From the cell containing the given text, extract its center point as (X, Y) coordinate. 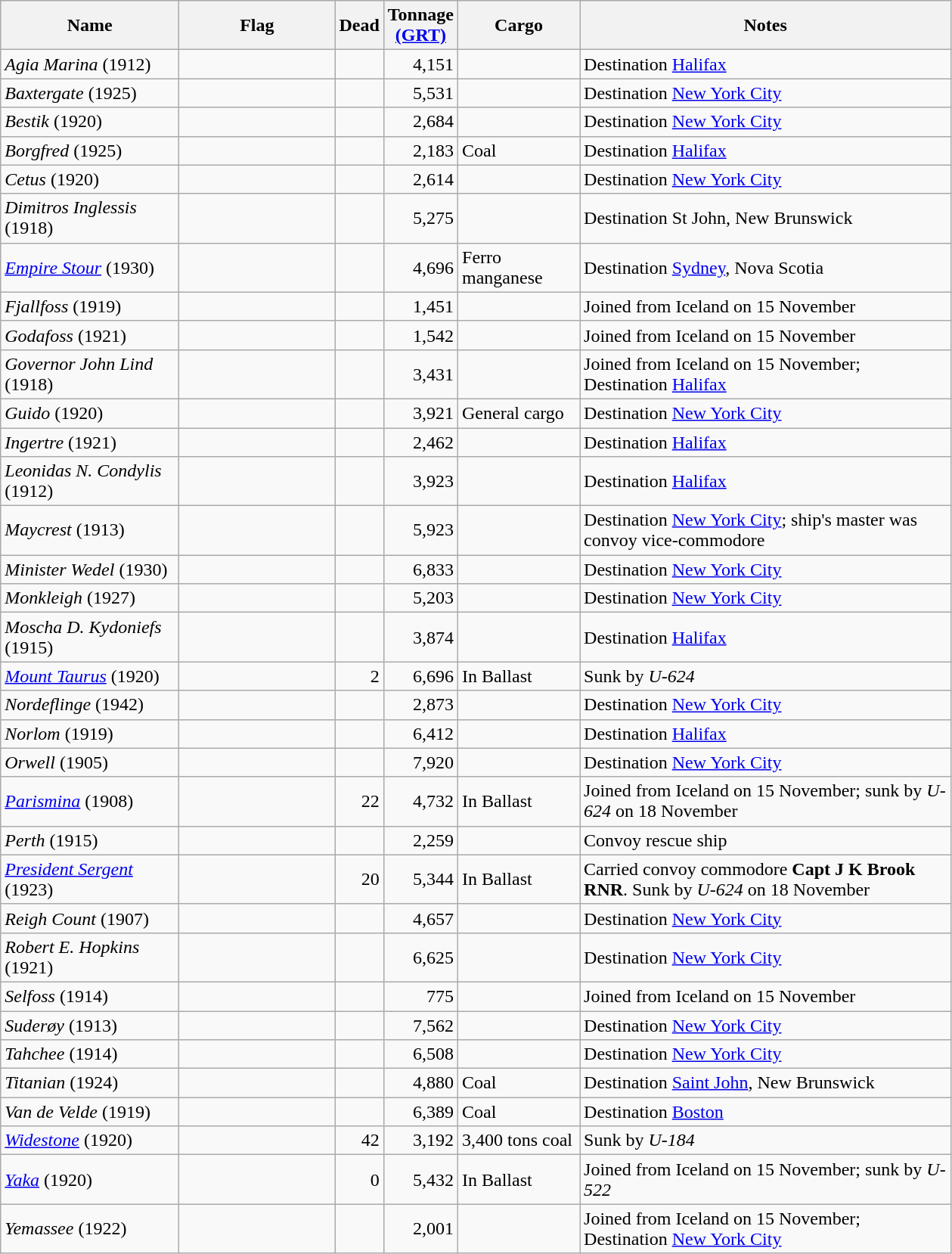
Cetus (1920) (90, 179)
Baxtergate (1925) (90, 93)
President Sergent (1923) (90, 879)
General cargo (519, 413)
Parismina (1908) (90, 802)
Titanian (1924) (90, 1083)
2,183 (420, 151)
7,562 (420, 1025)
Widestone (1920) (90, 1141)
Selfoss (1914) (90, 996)
4,880 (420, 1083)
Robert E. Hopkins (1921) (90, 958)
4,657 (420, 918)
Perth (1915) (90, 840)
Tahchee (1914) (90, 1054)
6,696 (420, 676)
Agia Marina (1912) (90, 64)
1,542 (420, 335)
Destination Boston (765, 1112)
Convoy rescue ship (765, 840)
2,873 (420, 705)
Cargo (519, 26)
Ingertre (1921) (90, 442)
Dead (359, 26)
Bestik (1920) (90, 122)
5,432 (420, 1180)
Godafoss (1921) (90, 335)
Borgfred (1925) (90, 151)
22 (359, 802)
Moscha D. Kydoniefs (1915) (90, 637)
3,874 (420, 637)
Yaka (1920) (90, 1180)
5,275 (420, 218)
Norlom (1919) (90, 734)
Orwell (1905) (90, 762)
6,389 (420, 1112)
Name (90, 26)
Joined from Iceland on 15 November; sunk by U-522 (765, 1180)
775 (420, 996)
2 (359, 676)
Joined from Iceland on 15 November; sunk by U-624 on 18 November (765, 802)
Guido (1920) (90, 413)
7,920 (420, 762)
6,412 (420, 734)
Joined from Iceland on 15 November; Destination New York City (765, 1228)
2,001 (420, 1228)
Sunk by U-624 (765, 676)
5,531 (420, 93)
Governor John Lind (1918) (90, 374)
2,462 (420, 442)
Notes (765, 26)
5,923 (420, 531)
Maycrest (1913) (90, 531)
4,732 (420, 802)
Mount Taurus (1920) (90, 676)
3,921 (420, 413)
3,400 tons coal (519, 1141)
Carried convoy commodore Capt J K Brook RNR. Sunk by U-624 on 18 November (765, 879)
20 (359, 879)
0 (359, 1180)
Nordeflinge (1942) (90, 705)
Dimitros Inglessis (1918) (90, 218)
Destination Sydney, Nova Scotia (765, 268)
6,625 (420, 958)
Ferro manganese (519, 268)
Destination New York City; ship's master was convoy vice-commodore (765, 531)
Flag (257, 26)
3,923 (420, 481)
Destination St John, New Brunswick (765, 218)
2,684 (420, 122)
Destination Saint John, New Brunswick (765, 1083)
Sunk by U-184 (765, 1141)
Van de Velde (1919) (90, 1112)
5,203 (420, 598)
2,614 (420, 179)
Leonidas N. Condylis (1912) (90, 481)
3,431 (420, 374)
Monkleigh (1927) (90, 598)
Suderøy (1913) (90, 1025)
4,151 (420, 64)
4,696 (420, 268)
2,259 (420, 840)
Yemassee (1922) (90, 1228)
5,344 (420, 879)
Empire Stour (1930) (90, 268)
Tonnage (GRT) (420, 26)
3,192 (420, 1141)
1,451 (420, 306)
6,833 (420, 570)
Minister Wedel (1930) (90, 570)
Joined from Iceland on 15 November; Destination Halifax (765, 374)
6,508 (420, 1054)
42 (359, 1141)
Reigh Count (1907) (90, 918)
Fjallfoss (1919) (90, 306)
